Search for the cell housing the specified text and yield its [x, y] center coordinate. 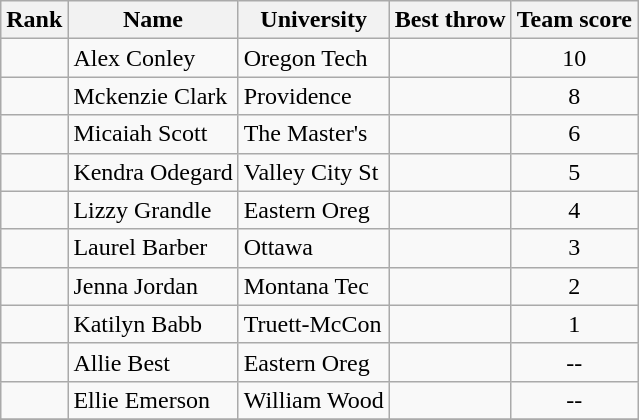
1 [574, 324]
Oregon Tech [314, 58]
5 [574, 172]
Laurel Barber [153, 248]
4 [574, 210]
William Wood [314, 400]
Truett-McCon [314, 324]
Lizzy Grandle [153, 210]
6 [574, 134]
Valley City St [314, 172]
8 [574, 96]
Alex Conley [153, 58]
3 [574, 248]
2 [574, 286]
University [314, 20]
10 [574, 58]
Katilyn Babb [153, 324]
Micaiah Scott [153, 134]
Team score [574, 20]
Jenna Jordan [153, 286]
Ottawa [314, 248]
Name [153, 20]
Ellie Emerson [153, 400]
Kendra Odegard [153, 172]
The Master's [314, 134]
Best throw [450, 20]
Mckenzie Clark [153, 96]
Allie Best [153, 362]
Rank [34, 20]
Montana Tec [314, 286]
Providence [314, 96]
